Determine the (x, y) coordinate at the center of the cell enclosing the given text.  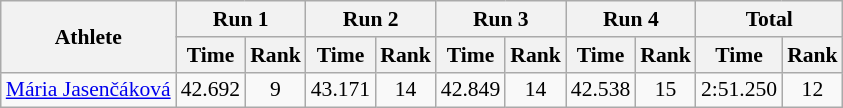
42.538 (600, 90)
Run 1 (241, 19)
Total (770, 19)
9 (276, 90)
43.171 (340, 90)
15 (666, 90)
12 (812, 90)
2:51.250 (739, 90)
42.849 (470, 90)
Mária Jasenčáková (88, 90)
42.692 (210, 90)
Athlete (88, 36)
Run 4 (631, 19)
Run 2 (371, 19)
Run 3 (501, 19)
